Output the (X, Y) coordinate of the center of the cell containing the given text.  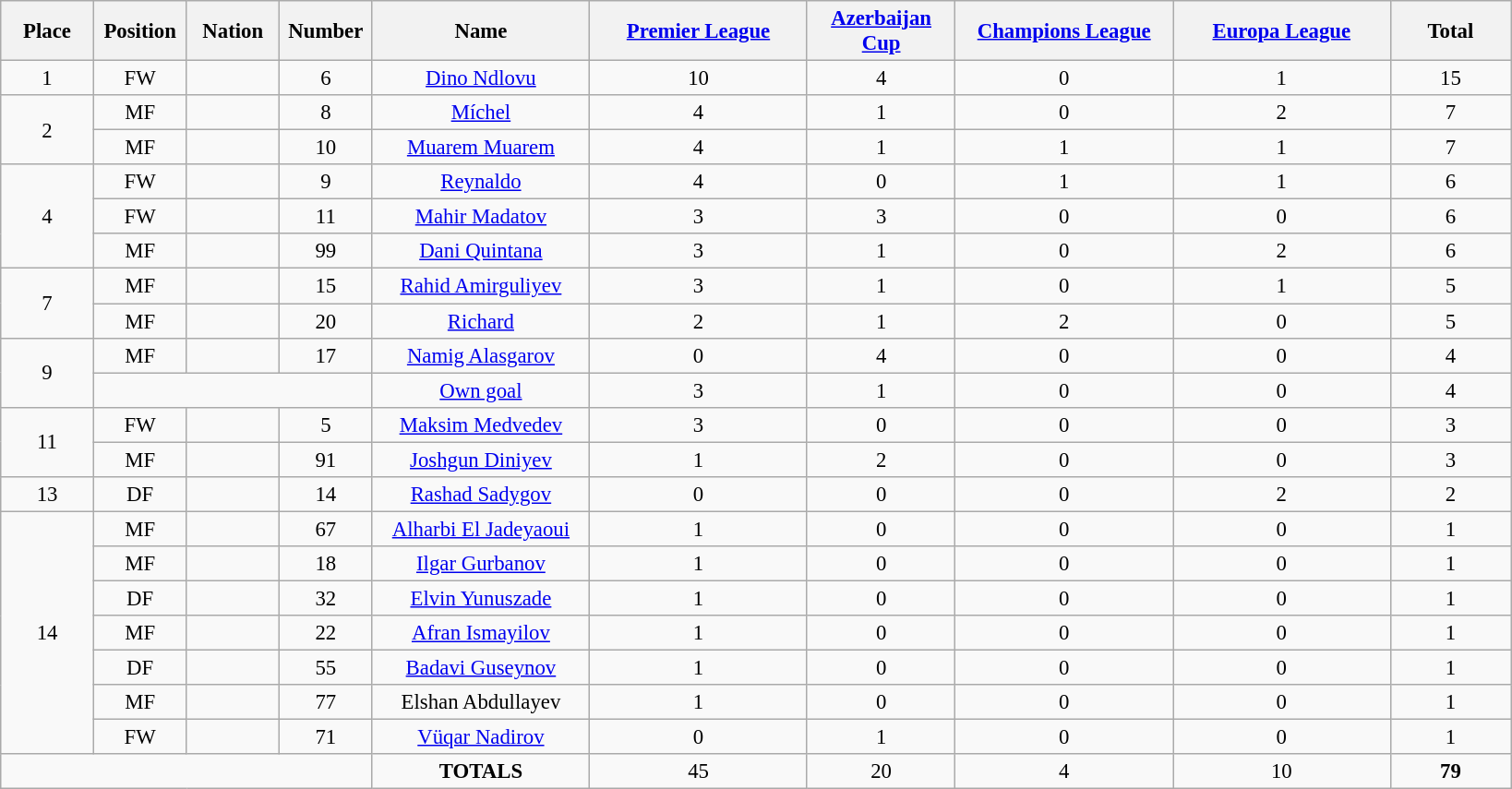
Richard (481, 321)
Europa League (1281, 31)
Reynaldo (481, 182)
Number (327, 31)
55 (327, 668)
91 (327, 460)
Afran Ismayilov (481, 633)
Champions League (1064, 31)
Joshgun Diniyev (481, 460)
Rashad Sadygov (481, 495)
Dani Quintana (481, 252)
Alharbi El Jadeyaoui (481, 529)
Premier League (699, 31)
13 (48, 495)
18 (327, 564)
32 (327, 598)
Muarem Muarem (481, 148)
Total (1451, 31)
79 (1451, 771)
45 (699, 771)
8 (327, 113)
Own goal (481, 390)
22 (327, 633)
Elshan Abdullayev (481, 702)
Mahir Madatov (481, 217)
Maksim Medvedev (481, 424)
TOTALS (481, 771)
Badavi Guseynov (481, 668)
Elvin Yunuszade (481, 598)
Namig Alasgarov (481, 355)
Azerbaijan Cup (881, 31)
17 (327, 355)
67 (327, 529)
Nation (233, 31)
71 (327, 737)
Rahid Amirguliyev (481, 286)
99 (327, 252)
Position (140, 31)
Name (481, 31)
77 (327, 702)
Vüqar Nadirov (481, 737)
Ilgar Gurbanov (481, 564)
Míchel (481, 113)
Dino Ndlovu (481, 78)
Place (48, 31)
